Determine the (X, Y) coordinate at the center of the cell enclosing the given text.  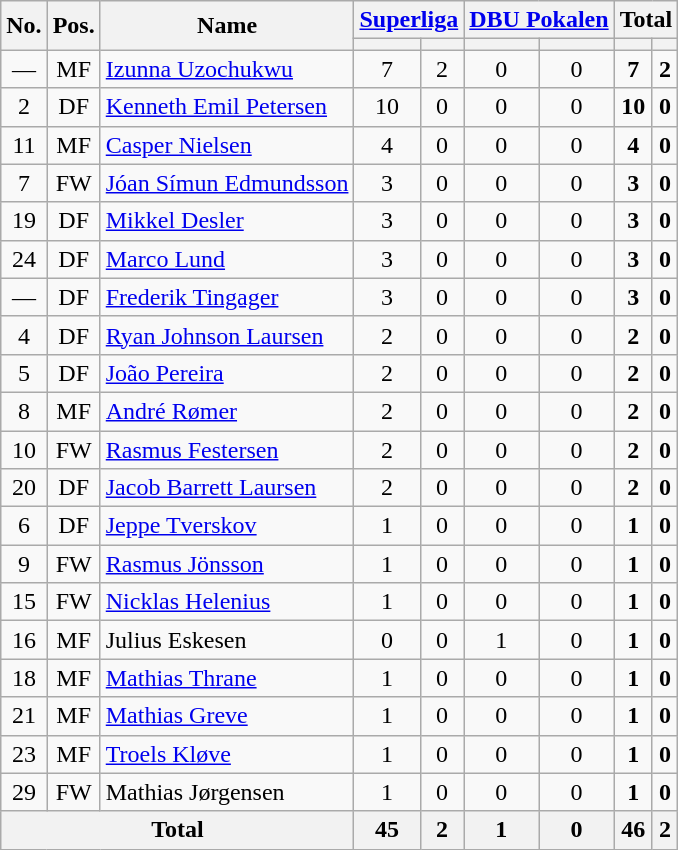
11 (24, 145)
21 (24, 716)
Frederik Tingager (227, 297)
23 (24, 754)
Nicklas Helenius (227, 602)
20 (24, 488)
Pos. (74, 26)
46 (633, 830)
8 (24, 411)
24 (24, 259)
45 (387, 830)
André Rømer (227, 411)
Jóan Símun Edmundsson (227, 183)
Name (227, 26)
Mathias Greve (227, 716)
Ryan Johnson Laursen (227, 335)
Jacob Barrett Laursen (227, 488)
Mikkel Desler (227, 221)
DBU Pokalen (539, 20)
Rasmus Jönsson (227, 564)
15 (24, 602)
Kenneth Emil Petersen (227, 107)
No. (24, 26)
29 (24, 792)
Mathias Jørgensen (227, 792)
19 (24, 221)
5 (24, 373)
Jeppe Tverskov (227, 526)
Troels Kløve (227, 754)
Casper Nielsen (227, 145)
Superliga (409, 20)
Izunna Uzochukwu (227, 69)
Julius Eskesen (227, 640)
6 (24, 526)
Rasmus Festersen (227, 449)
9 (24, 564)
João Pereira (227, 373)
18 (24, 678)
Marco Lund (227, 259)
16 (24, 640)
Mathias Thrane (227, 678)
